Return (X, Y) of the center of cell containing provided text 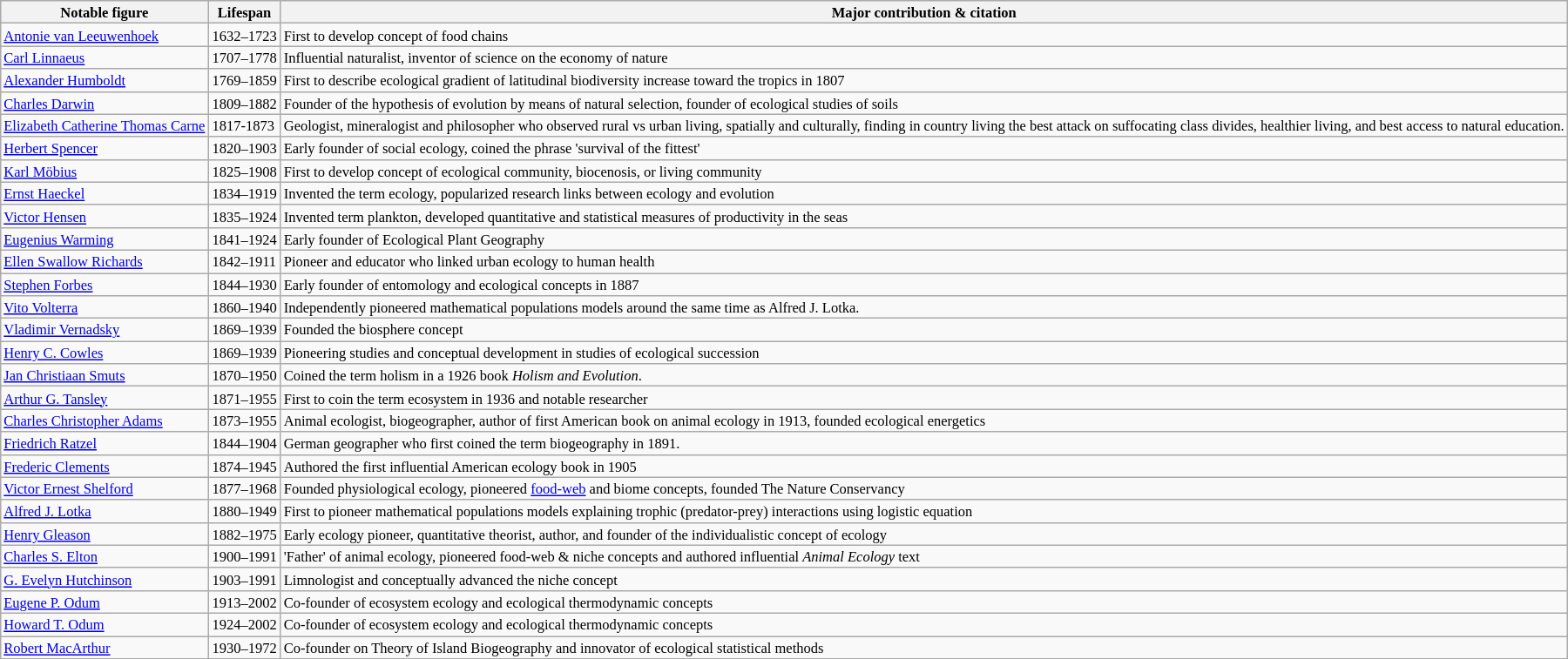
First to develop concept of ecological community, biocenosis, or living community (924, 171)
1844–1904 (244, 443)
Pioneer and educator who linked urban ecology to human health (924, 261)
G. Evelyn Hutchinson (105, 579)
Carl Linnaeus (105, 57)
German geographer who first coined the term biogeography in 1891. (924, 443)
Founded physiological ecology, pioneered food-web and biome concepts, founded The Nature Conservancy (924, 488)
Ellen Swallow Richards (105, 261)
Invented the term ecology, popularized research links between ecology and evolution (924, 193)
1809–1882 (244, 103)
Elizabeth Catherine Thomas Carne (105, 125)
Early founder of social ecology, coined the phrase 'survival of the fittest' (924, 148)
1632–1723 (244, 35)
1880–1949 (244, 511)
First to describe ecological gradient of latitudinal biodiversity increase toward the tropics in 1807 (924, 80)
Lifespan (244, 12)
1903–1991 (244, 579)
1860–1940 (244, 307)
Pioneering studies and conceptual development in studies of ecological succession (924, 353)
Charles Darwin (105, 103)
Alfred J. Lotka (105, 511)
Limnologist and conceptually advanced the niche concept (924, 579)
Early founder of entomology and ecological concepts in 1887 (924, 285)
1871–1955 (244, 398)
1769–1859 (244, 80)
1882–1975 (244, 534)
Victor Ernest Shelford (105, 488)
Alexander Humboldt (105, 80)
Robert MacArthur (105, 647)
Influential naturalist, inventor of science on the economy of nature (924, 57)
First to develop concept of food chains (924, 35)
Major contribution & citation (924, 12)
Frederic Clements (105, 466)
Henry C. Cowles (105, 353)
1842–1911 (244, 261)
1825–1908 (244, 171)
Antonie van Leeuwenhoek (105, 35)
Howard T. Odum (105, 624)
1877–1968 (244, 488)
1874–1945 (244, 466)
Ernst Haeckel (105, 193)
Notable figure (105, 12)
1873–1955 (244, 420)
Vito Volterra (105, 307)
Stephen Forbes (105, 285)
Henry Gleason (105, 534)
Coined the term holism in a 1926 book Holism and Evolution. (924, 375)
Charles Christopher Adams (105, 420)
Jan Christiaan Smuts (105, 375)
Friedrich Ratzel (105, 443)
1817-1873 (244, 125)
Invented term plankton, developed quantitative and statistical measures of productivity in the seas (924, 216)
Vladimir Vernadsky (105, 330)
1924–2002 (244, 624)
1834–1919 (244, 193)
Herbert Spencer (105, 148)
1707–1778 (244, 57)
Arthur G. Tansley (105, 398)
Eugenius Warming (105, 239)
Authored the first influential American ecology book in 1905 (924, 466)
Early founder of Ecological Plant Geography (924, 239)
1930–1972 (244, 647)
'Father' of animal ecology, pioneered food-web & niche concepts and authored influential Animal Ecology text (924, 556)
1870–1950 (244, 375)
Charles S. Elton (105, 556)
1900–1991 (244, 556)
Eugene P. Odum (105, 602)
Animal ecologist, biogeographer, author of first American book on animal ecology in 1913, founded ecological energetics (924, 420)
Founded the biosphere concept (924, 330)
First to coin the term ecosystem in 1936 and notable researcher (924, 398)
1820–1903 (244, 148)
Early ecology pioneer, quantitative theorist, author, and founder of the individualistic concept of ecology (924, 534)
Founder of the hypothesis of evolution by means of natural selection, founder of ecological studies of soils (924, 103)
Co-founder on Theory of Island Biogeography and innovator of ecological statistical methods (924, 647)
1835–1924 (244, 216)
First to pioneer mathematical populations models explaining trophic (predator-prey) interactions using logistic equation (924, 511)
Karl Möbius (105, 171)
1913–2002 (244, 602)
1841–1924 (244, 239)
1844–1930 (244, 285)
Independently pioneered mathematical populations models around the same time as Alfred J. Lotka. (924, 307)
Victor Hensen (105, 216)
